Find where the given text appears and provide that cell's center as [X, Y] coordinate. 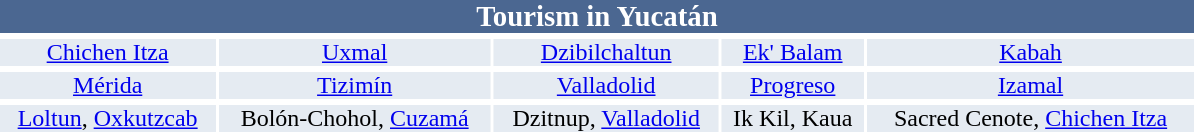
Tourism in Yucatán [597, 16]
Ek' Balam [792, 52]
Bolón-Chohol, Cuzamá [354, 118]
Valladolid [606, 86]
Dzitnup, Valladolid [606, 118]
Dzibilchaltun [606, 52]
Loltun, Oxkutzcab [108, 118]
Tizimín [354, 86]
Izamal [1030, 86]
Mérida [108, 86]
Kabah [1030, 52]
Progreso [792, 86]
Chichen Itza [108, 52]
Uxmal [354, 52]
Ik Kil, Kaua [792, 118]
Sacred Cenote, Chichen Itza [1030, 118]
